Determine the [X, Y] coordinate at the center of the cell enclosing the given text.  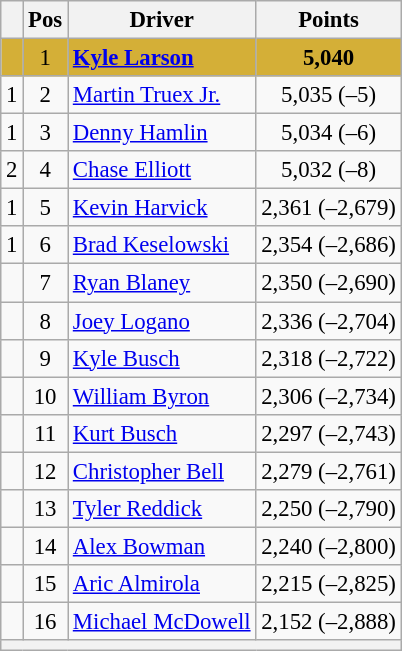
Brad Keselowski [162, 245]
2,215 (–2,825) [328, 584]
Chase Elliott [162, 170]
Driver [162, 20]
6 [46, 245]
Kyle Larson [162, 58]
Tyler Reddick [162, 509]
13 [46, 509]
Denny Hamlin [162, 133]
Christopher Bell [162, 471]
3 [46, 133]
10 [46, 396]
5,034 (–6) [328, 133]
2,152 (–2,888) [328, 621]
5,040 [328, 58]
Pos [46, 20]
2,279 (–2,761) [328, 471]
Points [328, 20]
Kevin Harvick [162, 208]
2,240 (–2,800) [328, 546]
12 [46, 471]
Alex Bowman [162, 546]
2,354 (–2,686) [328, 245]
Joey Logano [162, 321]
14 [46, 546]
5,032 (–8) [328, 170]
2,318 (–2,722) [328, 358]
William Byron [162, 396]
15 [46, 584]
2,306 (–2,734) [328, 396]
Martin Truex Jr. [162, 95]
9 [46, 358]
7 [46, 283]
2,336 (–2,704) [328, 321]
2,350 (–2,690) [328, 283]
Aric Almirola [162, 584]
2,297 (–2,743) [328, 433]
5,035 (–5) [328, 95]
Ryan Blaney [162, 283]
8 [46, 321]
2,250 (–2,790) [328, 509]
Michael McDowell [162, 621]
16 [46, 621]
5 [46, 208]
4 [46, 170]
11 [46, 433]
Kyle Busch [162, 358]
Kurt Busch [162, 433]
2,361 (–2,679) [328, 208]
